From the cell containing the given text, extract its center point as [X, Y] coordinate. 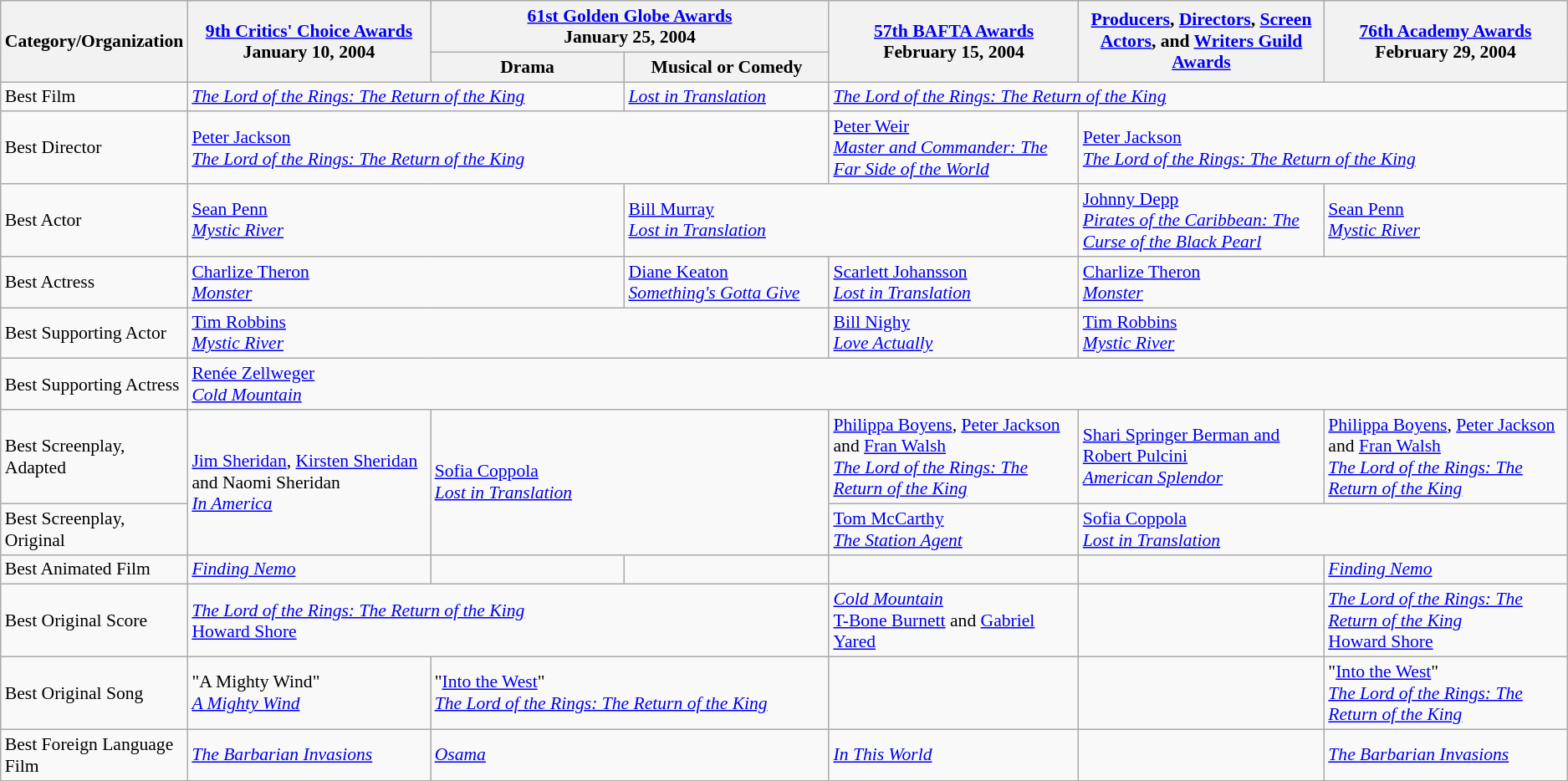
61st Golden Globe AwardsJanuary 25, 2004 [631, 27]
Renée ZellwegerCold Mountain [876, 385]
Best Screenplay, Original [94, 528]
Best Original Song [94, 694]
Johnny DeppPirates of the Caribbean: The Curse of the Black Pearl [1202, 221]
Category/Organization [94, 42]
Best Film [94, 97]
Jim Sheridan, Kirsten Sheridan and Naomi SheridanIn America [309, 482]
Diane KeatonSomething's Gotta Give [726, 283]
Peter WeirMaster and Commander: The Far Side of the World [953, 149]
Lost in Translation [726, 97]
"A Mighty Wind"A Mighty Wind [309, 694]
Shari Springer Berman and Robert PulciniAmerican Splendor [1202, 457]
Producers, Directors, Screen Actors, and Writers Guild Awards [1202, 42]
Best Animated Film [94, 569]
Best Director [94, 149]
9th Critics' Choice Awards January 10, 2004 [309, 42]
Drama [528, 67]
In This World [953, 754]
Best Screenplay, Adapted [94, 457]
Best Actor [94, 221]
Bill MurrayLost in Translation [851, 221]
Best Supporting Actress [94, 385]
Best Supporting Actor [94, 333]
Scarlett JohanssonLost in Translation [953, 283]
57th BAFTA AwardsFebruary 15, 2004 [953, 42]
76th Academy Awards February 29, 2004 [1445, 42]
Best Original Score [94, 620]
Best Foreign Language Film [94, 754]
Bill NighyLove Actually [953, 333]
Best Actress [94, 283]
Tom McCarthyThe Station Agent [953, 528]
Musical or Comedy [726, 67]
Osama [631, 754]
Cold MountainT-Bone Burnett and Gabriel Yared [953, 620]
